From the cell containing the given text, extract its center point as (x, y) coordinate. 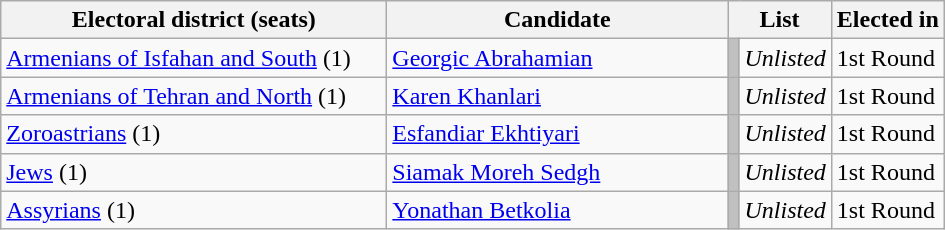
Yonathan Betkolia (558, 210)
Electoral district (seats) (194, 20)
Armenians of Isfahan and South (1) (194, 58)
Zoroastrians (1) (194, 134)
Elected in (888, 20)
Georgic Abrahamian (558, 58)
Armenians of Tehran and North (1) (194, 96)
Jews (1) (194, 172)
Candidate (558, 20)
Esfandiar Ekhtiyari (558, 134)
Karen Khanlari (558, 96)
List (780, 20)
Assyrians (1) (194, 210)
Siamak Moreh Sedgh (558, 172)
